Detect which cell encompasses the target text, then output its (X, Y) center coordinate. 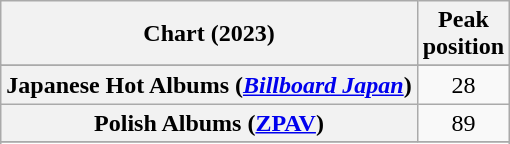
89 (463, 123)
Peakposition (463, 34)
Chart (2023) (209, 34)
28 (463, 85)
Japanese Hot Albums (Billboard Japan) (209, 85)
Polish Albums (ZPAV) (209, 123)
